Capture the cell that displays the provided text and extract its (X, Y) central coordinate. 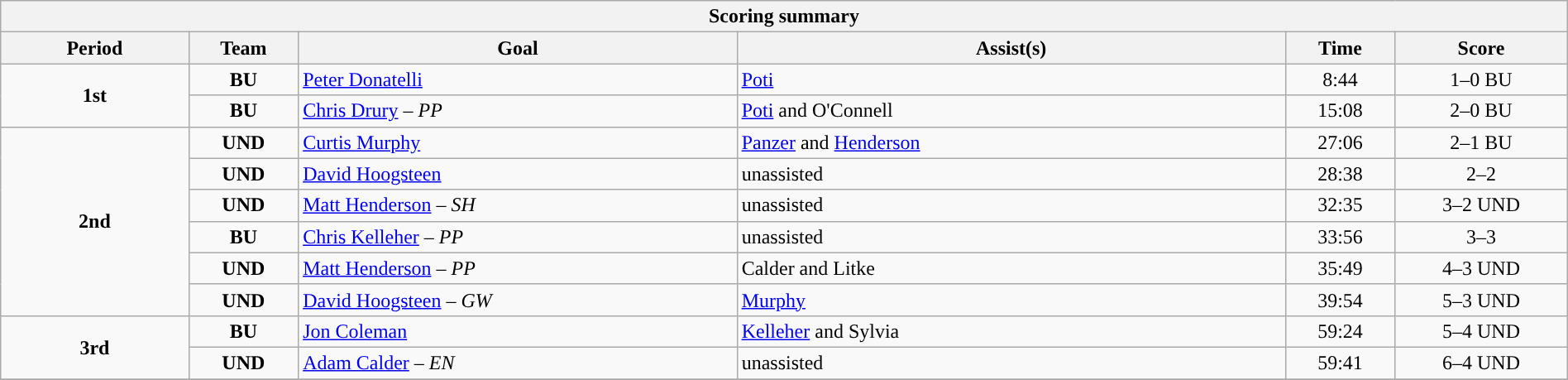
Panzer and Henderson (1011, 142)
Scoring summary (784, 17)
Chris Drury – PP (518, 111)
2nd (94, 221)
39:54 (1340, 300)
28:38 (1340, 174)
Adam Calder – EN (518, 363)
Matt Henderson – PP (518, 268)
Chris Kelleher – PP (518, 237)
Score (1481, 48)
1–0 BU (1481, 79)
Kelleher and Sylvia (1011, 331)
Matt Henderson – SH (518, 205)
Jon Coleman (518, 331)
3–3 (1481, 237)
27:06 (1340, 142)
2–0 BU (1481, 111)
2–1 BU (1481, 142)
3–2 UND (1481, 205)
Calder and Litke (1011, 268)
David Hoogsteen – GW (518, 300)
Goal (518, 48)
David Hoogsteen (518, 174)
Period (94, 48)
5–4 UND (1481, 331)
1st (94, 95)
Poti (1011, 79)
35:49 (1340, 268)
Curtis Murphy (518, 142)
Peter Donatelli (518, 79)
Assist(s) (1011, 48)
Time (1340, 48)
32:35 (1340, 205)
3rd (94, 347)
8:44 (1340, 79)
Murphy (1011, 300)
2–2 (1481, 174)
59:41 (1340, 363)
Poti and O'Connell (1011, 111)
15:08 (1340, 111)
Team (243, 48)
59:24 (1340, 331)
4–3 UND (1481, 268)
33:56 (1340, 237)
6–4 UND (1481, 363)
5–3 UND (1481, 300)
